Return the (X, Y) coordinate for the center point of the cell that contains the specified text.  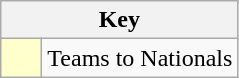
Teams to Nationals (140, 58)
Key (120, 20)
